Detect which cell encompasses the target text, then output its (X, Y) center coordinate. 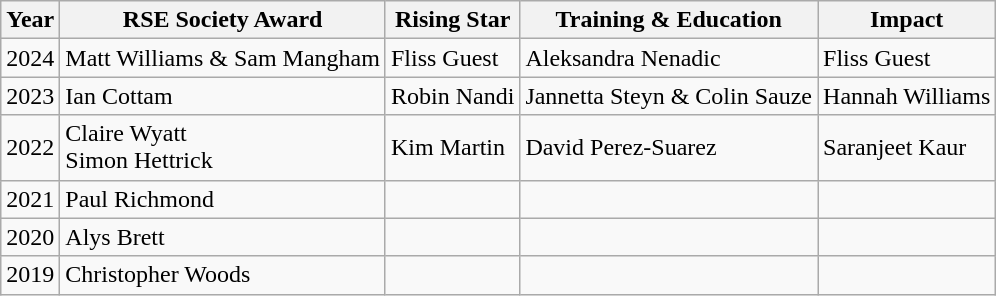
2020 (30, 237)
2022 (30, 148)
RSE Society Award (223, 20)
Robin Nandi (452, 96)
Hannah Williams (907, 96)
Aleksandra Nenadic (669, 58)
Ian Cottam (223, 96)
2023 (30, 96)
2021 (30, 199)
David Perez-Suarez (669, 148)
Jannetta Steyn & Colin Sauze (669, 96)
Matt Williams & Sam Mangham (223, 58)
Year (30, 20)
Christopher Woods (223, 275)
Claire WyattSimon Hettrick (223, 148)
Impact (907, 20)
Paul Richmond (223, 199)
Training & Education (669, 20)
Saranjeet Kaur (907, 148)
2019 (30, 275)
2024 (30, 58)
Rising Star (452, 20)
Kim Martin (452, 148)
Alys Brett (223, 237)
